Output the [X, Y] coordinate of the center of the cell containing the given text.  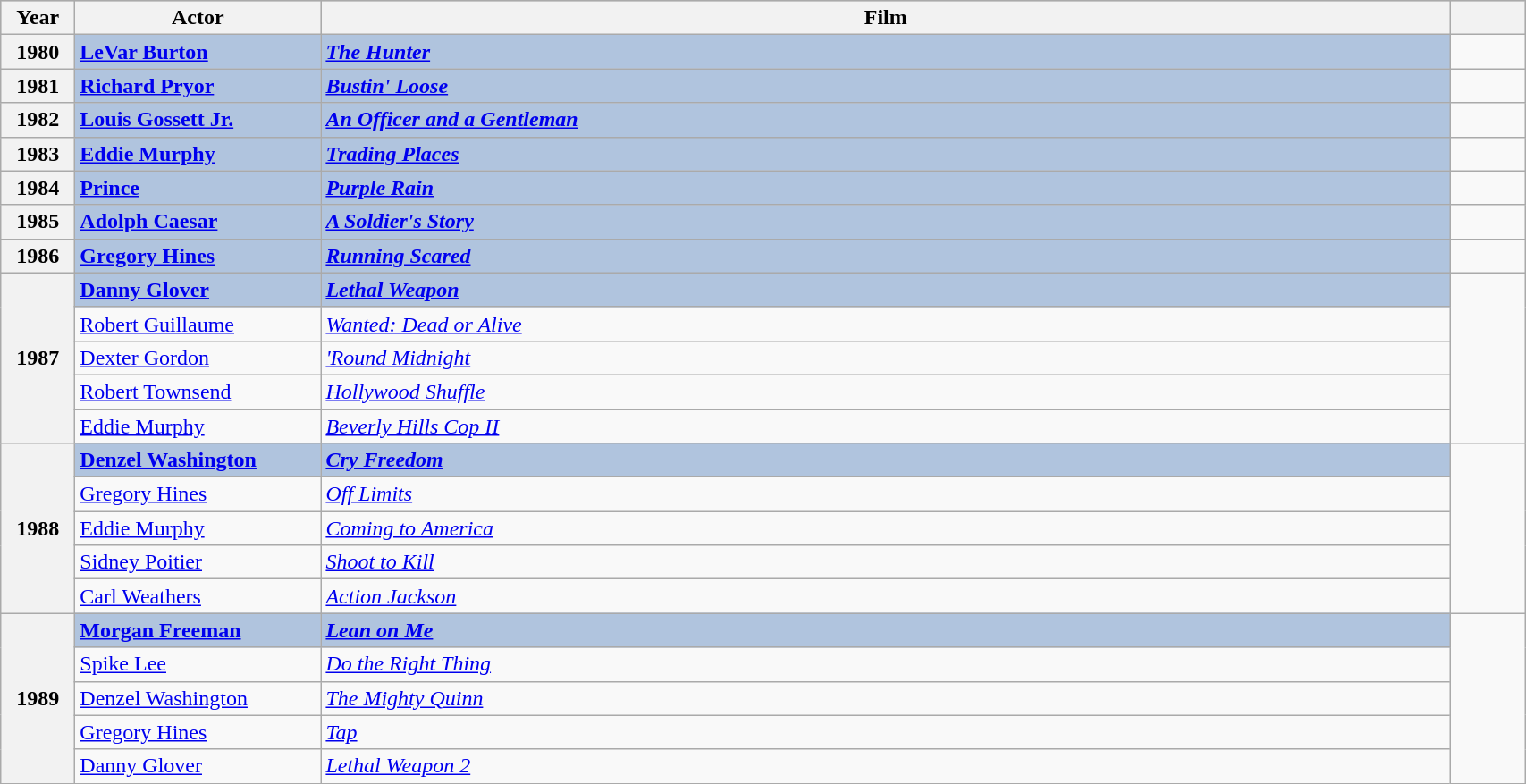
Carl Weathers [198, 596]
1983 [38, 154]
1987 [38, 358]
1982 [38, 120]
Robert Townsend [198, 392]
Spike Lee [198, 664]
Beverly Hills Cop II [886, 426]
Purple Rain [886, 188]
Running Scared [886, 256]
The Mighty Quinn [886, 698]
Actor [198, 18]
'Round Midnight [886, 358]
Dexter Gordon [198, 358]
An Officer and a Gentleman [886, 120]
Year [38, 18]
Morgan Freeman [198, 630]
The Hunter [886, 52]
LeVar Burton [198, 52]
Wanted: Dead or Alive [886, 324]
Off Limits [886, 494]
Shoot to Kill [886, 562]
A Soldier's Story [886, 222]
Lean on Me [886, 630]
1984 [38, 188]
Trading Places [886, 154]
1989 [38, 698]
Coming to America [886, 528]
1988 [38, 528]
Prince [198, 188]
1986 [38, 256]
Richard Pryor [198, 86]
Adolph Caesar [198, 222]
1985 [38, 222]
Louis Gossett Jr. [198, 120]
Cry Freedom [886, 460]
Bustin' Loose [886, 86]
1980 [38, 52]
Film [886, 18]
Robert Guillaume [198, 324]
Lethal Weapon [886, 290]
Action Jackson [886, 596]
Tap [886, 732]
Hollywood Shuffle [886, 392]
1981 [38, 86]
Sidney Poitier [198, 562]
Do the Right Thing [886, 664]
Lethal Weapon 2 [886, 766]
